Determine the (X, Y) coordinate at the center of the cell enclosing the given text.  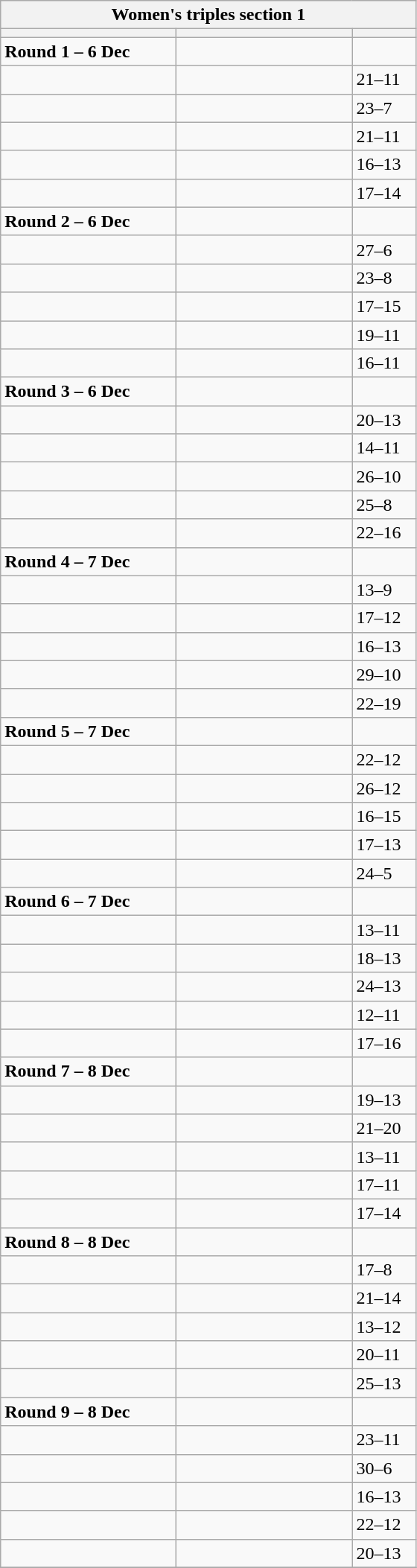
23–7 (384, 108)
Round 3 – 6 Dec (89, 392)
24–5 (384, 873)
17–12 (384, 618)
Round 6 – 7 Dec (89, 902)
19–11 (384, 334)
16–15 (384, 817)
Women's triples section 1 (208, 15)
Round 4 – 7 Dec (89, 561)
Round 2 – 6 Dec (89, 221)
27–6 (384, 249)
21–14 (384, 1298)
17–13 (384, 845)
29–10 (384, 675)
17–16 (384, 1043)
20–11 (384, 1355)
17–11 (384, 1185)
25–8 (384, 505)
Round 7 – 8 Dec (89, 1071)
Round 8 – 8 Dec (89, 1241)
22–16 (384, 533)
30–6 (384, 1468)
16–11 (384, 363)
13–9 (384, 590)
23–8 (384, 278)
22–19 (384, 703)
19–13 (384, 1100)
25–13 (384, 1383)
12–11 (384, 1015)
21–20 (384, 1128)
26–12 (384, 788)
26–10 (384, 477)
17–15 (384, 306)
13–12 (384, 1327)
17–8 (384, 1270)
18–13 (384, 958)
Round 1 – 6 Dec (89, 51)
24–13 (384, 987)
Round 9 – 8 Dec (89, 1412)
23–11 (384, 1440)
14–11 (384, 448)
Round 5 – 7 Dec (89, 731)
